Pinpoint the cell where the given text exists, returning its [x, y] midpoint coordinate. 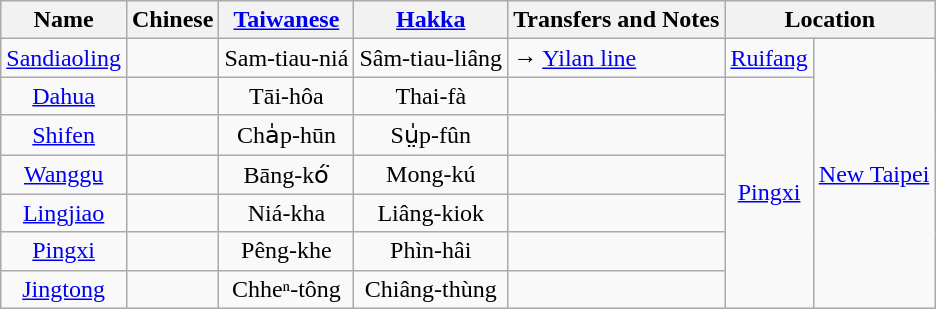
Tāi-hôa [286, 96]
Hakka [431, 20]
Ruifang [769, 58]
Cha̍p-hūn [286, 135]
Sâm-tiau-liâng [431, 58]
Name [64, 20]
Taiwanese [286, 20]
Jingtong [64, 289]
Pêng-khe [286, 251]
Sandiaoling [64, 58]
Phìn-hâi [431, 251]
Sam-tiau-niá [286, 58]
New Taipei [874, 174]
Transfers and Notes [616, 20]
Chinese [172, 20]
Lingjiao [64, 213]
→ Yilan line [616, 58]
Chiâng-thùng [431, 289]
Wanggu [64, 174]
Liâng-kiok [431, 213]
Thai-fà [431, 96]
Niá-kha [286, 213]
Dahua [64, 96]
Location [830, 20]
Shifen [64, 135]
Mong-kú [431, 174]
Sṳ̍p-fûn [431, 135]
Chheⁿ-tông [286, 289]
Bāng-kó͘ [286, 174]
